Scan for the cell matching the given text and deliver its [x, y] coordinate at center. 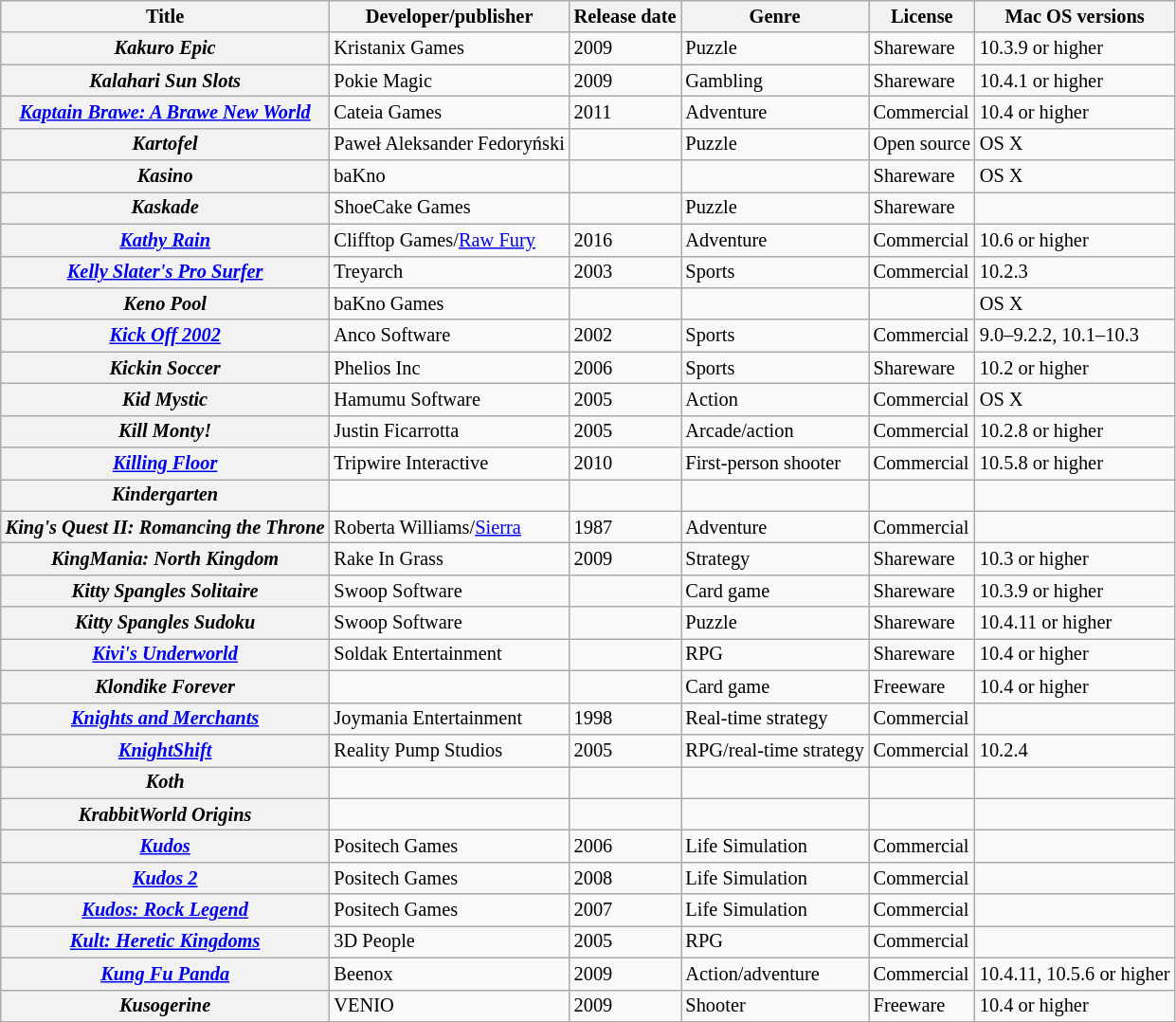
Keno Pool [165, 303]
10.3 or higher [1075, 558]
Kathy Rain [165, 240]
KrabbitWorld Origins [165, 814]
baKno [449, 176]
Koth [165, 782]
2002 [625, 336]
Kaptain Brawe: A Brawe New World [165, 112]
Klondike Forever [165, 686]
Joymania Entertainment [449, 719]
Tripwire Interactive [449, 464]
KingMania: North Kingdom [165, 558]
Kick Off 2002 [165, 336]
3D People [449, 941]
Hamumu Software [449, 399]
KnightShift [165, 750]
1998 [625, 719]
Roberta Williams/Sierra [449, 527]
2010 [625, 464]
Kivi's Underworld [165, 654]
Anco Software [449, 336]
Kakuro Epic [165, 48]
Kill Monty! [165, 431]
2011 [625, 112]
Mac OS versions [1075, 16]
License [922, 16]
Killing Floor [165, 464]
Justin Ficarrotta [449, 431]
Kudos: Rock Legend [165, 910]
Kartofel [165, 144]
Kusogerine [165, 1006]
10.5.8 or higher [1075, 464]
Action/adventure [774, 974]
10.2.4 [1075, 750]
10.4.11 or higher [1075, 623]
10.4.11, 10.5.6 or higher [1075, 974]
ShoeCake Games [449, 208]
Developer/publisher [449, 16]
King's Quest II: Romancing the Throne [165, 527]
First-person shooter [774, 464]
Cateia Games [449, 112]
Genre [774, 16]
Shooter [774, 1006]
Real-time strategy [774, 719]
Treyarch [449, 272]
Kristanix Games [449, 48]
2008 [625, 878]
2003 [625, 272]
Kaskade [165, 208]
Open source [922, 144]
Paweł Aleksander Fedoryński [449, 144]
Kitty Spangles Sudoku [165, 623]
2016 [625, 240]
9.0–9.2.2, 10.1–10.3 [1075, 336]
Kung Fu Panda [165, 974]
10.2 or higher [1075, 368]
Kitty Spangles Solitaire [165, 591]
1987 [625, 527]
baKno Games [449, 303]
Arcade/action [774, 431]
Pokie Magic [449, 81]
Kudos 2 [165, 878]
Release date [625, 16]
10.2.3 [1075, 272]
Clifftop Games/Raw Fury [449, 240]
Kid Mystic [165, 399]
VENIO [449, 1006]
2007 [625, 910]
Kindergarten [165, 495]
Beenox [449, 974]
Rake In Grass [449, 558]
Kudos [165, 846]
Soldak Entertainment [449, 654]
RPG/real-time strategy [774, 750]
10.6 or higher [1075, 240]
Kelly Slater's Pro Surfer [165, 272]
Phelios Inc [449, 368]
Gambling [774, 81]
Title [165, 16]
Kult: Heretic Kingdoms [165, 941]
Reality Pump Studios [449, 750]
Kickin Soccer [165, 368]
Knights and Merchants [165, 719]
10.4.1 or higher [1075, 81]
10.2.8 or higher [1075, 431]
Strategy [774, 558]
Kasino [165, 176]
Kalahari Sun Slots [165, 81]
Action [774, 399]
